Return [x, y] of the center of cell containing provided text 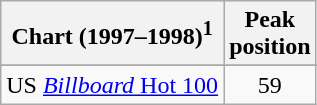
US Billboard Hot 100 [112, 85]
Chart (1997–1998)1 [112, 34]
Peakposition [270, 34]
59 [270, 85]
